Provide the [x, y] coordinate of the cell's center where the given text is located.  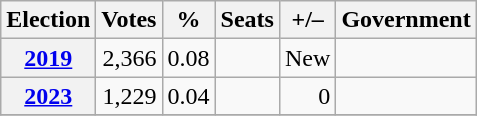
Government [406, 20]
2023 [48, 96]
Votes [129, 20]
2,366 [129, 58]
% [188, 20]
Election [48, 20]
0.04 [188, 96]
New [307, 58]
2019 [48, 58]
+/– [307, 20]
Seats [247, 20]
0 [307, 96]
0.08 [188, 58]
1,229 [129, 96]
